Return the (x, y) coordinate for the center point of the cell that contains the specified text.  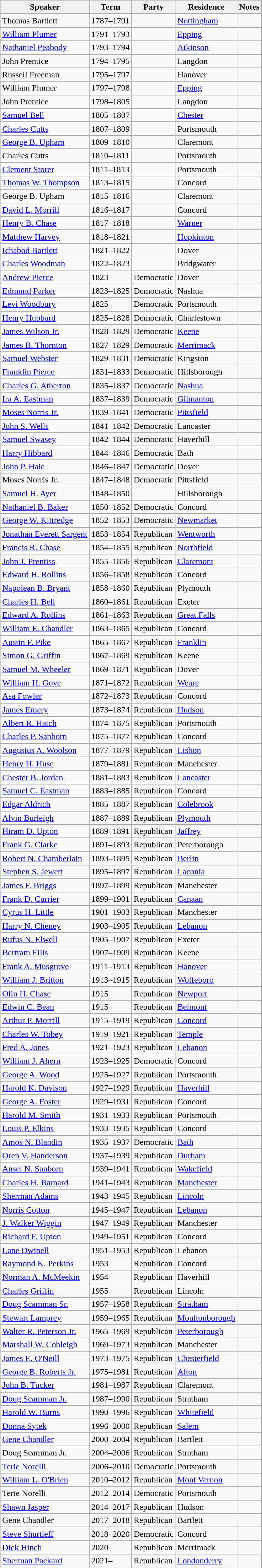
1919–1921 (110, 1034)
Harry N. Cheney (45, 926)
William E. Chandler (45, 629)
1805–1807 (110, 115)
1815–1816 (110, 196)
1973–1975 (110, 1358)
1929–1931 (110, 1102)
1863–1865 (110, 629)
1872–1873 (110, 696)
1969–1973 (110, 1345)
1941–1943 (110, 1182)
Marshall W. Cobleigh (45, 1345)
Louis P. Elkins (45, 1129)
Samuel Webster (45, 358)
1915–1919 (110, 1020)
1823–1825 (110, 291)
1842–1844 (110, 439)
1825–1828 (110, 318)
1874–1875 (110, 723)
1869–1871 (110, 669)
Raymond K. Perkins (45, 1264)
Samuel C. Eastman (45, 791)
1871–1872 (110, 683)
2020 (110, 1547)
Charles G. Atherton (45, 385)
Hiram D. Upton (45, 831)
1891–1893 (110, 845)
1990–1996 (110, 1412)
Notes (249, 7)
Matthew Harvey (45, 237)
Alvin Burleigh (45, 818)
Sherman Packard (45, 1561)
Norris Cotton (45, 1209)
Temple (206, 1034)
Clement Storer (45, 169)
1795–1797 (110, 75)
Chester (206, 115)
1813–1815 (110, 183)
1987–1990 (110, 1399)
William J. Ahern (45, 1061)
Samuel Swasey (45, 439)
1791–1793 (110, 34)
Samuel M. Wheeler (45, 669)
Henry Hubbard (45, 318)
Harry Hibbard (45, 453)
Harold M. Smith (45, 1115)
Francis R. Chase (45, 547)
Alton (206, 1372)
Residence (206, 7)
2021– (110, 1561)
1793–1794 (110, 48)
Berlin (206, 858)
Levi Woodbury (45, 304)
Edward A. Rollins (45, 615)
John J. Prentiss (45, 561)
James F. Briggs (45, 885)
Napolean B. Bryant (45, 588)
2000–2004 (110, 1439)
George W. Kittredge (45, 520)
Charles H. Bell (45, 602)
J. Walker Wiggin (45, 1223)
1879–1881 (110, 764)
1854–1855 (110, 547)
Mont Vernon (206, 1480)
James Wilson Jr. (45, 331)
1911–1913 (110, 966)
Edwin C. Bean (45, 1007)
2004–2006 (110, 1453)
1901–1903 (110, 912)
Charles H. Barnard (45, 1182)
1883–1885 (110, 791)
Bertram Ellis (45, 953)
Bridgwater (206, 264)
Henry H. Huse (45, 764)
1887–1889 (110, 818)
1865–1867 (110, 642)
1897–1899 (110, 885)
Whitefield (206, 1412)
Wolfeboro (206, 980)
1873–1874 (110, 710)
1927–1929 (110, 1088)
2018–2020 (110, 1534)
1954 (110, 1277)
1828–1829 (110, 331)
1807–1809 (110, 129)
1856–1858 (110, 574)
Jonathan Everett Sargent (45, 534)
1861–1863 (110, 615)
1981–1987 (110, 1385)
1875–1877 (110, 737)
Asa Fowler (45, 696)
Atkinson (206, 48)
Lane Dwinell (45, 1250)
1947–1949 (110, 1223)
1885–1887 (110, 804)
Augustus A. Woolson (45, 750)
Chester B. Jordan (45, 777)
1822–1823 (110, 264)
Thomas W. Thompson (45, 183)
Walter R. Peterson Jr. (45, 1331)
Fred A. Jones (45, 1048)
Dick Hinch (45, 1547)
1877–1879 (110, 750)
1895–1897 (110, 872)
1825 (110, 304)
1913–1915 (110, 980)
Olin H. Chase (45, 993)
1787–1791 (110, 21)
Durham (206, 1155)
Oren V. Handerson (45, 1155)
1827–1829 (110, 345)
Andrew Pierce (45, 277)
1925–1927 (110, 1075)
1809–1810 (110, 142)
Edgar Aldrich (45, 804)
Franklin (206, 642)
Laconia (206, 872)
1899–1901 (110, 899)
2014–2017 (110, 1507)
1810–1811 (110, 155)
Samuel H. Ayer (45, 493)
1951–1953 (110, 1250)
Arthur P. Morrill (45, 1020)
Nathaniel Peabody (45, 48)
1837–1839 (110, 399)
1846–1847 (110, 466)
1935–1937 (110, 1142)
Newport (206, 993)
Speaker (45, 7)
1923–1925 (110, 1061)
Weare (206, 683)
1823 (110, 277)
1893–1895 (110, 858)
1816–1817 (110, 210)
1811–1813 (110, 169)
1841–1842 (110, 426)
1975–1981 (110, 1372)
1907–1909 (110, 953)
Rufus N. Elwell (45, 939)
Charlestown (206, 318)
Frank G. Clarke (45, 845)
1931–1933 (110, 1115)
Kingston (206, 358)
John B. Tucker (45, 1385)
Charles Woodman (45, 264)
2010–2012 (110, 1480)
Steve Shurtleff (45, 1534)
Moultonborough (206, 1318)
Donna Sytek (45, 1426)
Doug Scamman Sr. (45, 1304)
Amos N. Blandin (45, 1142)
1860–1861 (110, 602)
Robert N. Chamberlain (45, 858)
1867–1869 (110, 656)
Ichabod Bartlett (45, 250)
Simon G. Griffin (45, 656)
Frank D. Currier (45, 899)
Edward H. Rollins (45, 574)
1889–1891 (110, 831)
Party (154, 7)
Albert R. Hatch (45, 723)
Northfield (206, 547)
Hopkinton (206, 237)
1829–1831 (110, 358)
Canaan (206, 899)
Wentworth (206, 534)
Thomas Bartlett (45, 21)
Sherman Adams (45, 1196)
George A. Foster (45, 1102)
Lisbon (206, 750)
Great Falls (206, 615)
Henry B. Chase (45, 223)
1817–1818 (110, 223)
1798–1805 (110, 102)
Charles Griffin (45, 1291)
Newmarket (206, 520)
Warner (206, 223)
1937–1939 (110, 1155)
Nottingham (206, 21)
1965–1969 (110, 1331)
1831–1833 (110, 372)
Samuel Bell (45, 115)
Ansel N. Sanborn (45, 1169)
George A. Wood (45, 1075)
Gilmanton (206, 399)
Cyrus H. Little (45, 912)
1853–1854 (110, 534)
Chesterfield (206, 1358)
1794–1795 (110, 61)
1943–1945 (110, 1196)
James E. O'Neill (45, 1358)
Edmund Parker (45, 291)
Harold K. Davison (45, 1088)
Belmont (206, 1007)
1821–1822 (110, 250)
2006–2010 (110, 1466)
Charles W. Tobey (45, 1034)
1818–1821 (110, 237)
James B. Thornton (45, 345)
1921–1923 (110, 1048)
1839–1841 (110, 413)
Stewart Lamprey (45, 1318)
Wakefield (206, 1169)
1858–1860 (110, 588)
William J. Britton (45, 980)
2017–2018 (110, 1520)
Londonderry (206, 1561)
James Emery (45, 710)
2012–2014 (110, 1493)
1905–1907 (110, 939)
1835–1837 (110, 385)
1953 (110, 1264)
Ira A. Eastman (45, 399)
Austin F. Pike (45, 642)
Richard F. Upton (45, 1236)
Charles P. Sanborn (45, 737)
John S. Wells (45, 426)
Russell Freeman (45, 75)
Franklin Pierce (45, 372)
1844–1846 (110, 453)
1881–1883 (110, 777)
1996–2000 (110, 1426)
Frank A. Musgrove (45, 966)
1939–1941 (110, 1169)
Norman A. McMeekin (45, 1277)
William L. O'Brien (45, 1480)
Colebrook (206, 804)
1848–1850 (110, 493)
Jaffrey (206, 831)
David L. Morrill (45, 210)
1903–1905 (110, 926)
1959–1965 (110, 1318)
1955 (110, 1291)
Stephen S. Jewett (45, 872)
Term (110, 7)
Nathaniel B. Baker (45, 507)
1949–1951 (110, 1236)
1933–1935 (110, 1129)
1850–1852 (110, 507)
John P. Hale (45, 466)
William H. Gove (45, 683)
Harold W. Burns (45, 1412)
1847–1848 (110, 480)
1945–1947 (110, 1209)
Shawn Jasper (45, 1507)
1852–1853 (110, 520)
George B. Roberts Jr. (45, 1372)
1797–1798 (110, 88)
1855–1856 (110, 561)
1957–1958 (110, 1304)
Salem (206, 1426)
